Return the [X, Y] coordinate for the center point of the cell that contains the specified text.  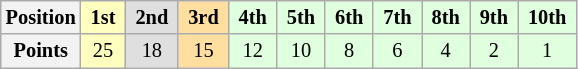
5th [301, 17]
6th [349, 17]
18 [152, 51]
25 [104, 51]
Position [41, 17]
4 [446, 51]
7th [397, 17]
1 [547, 51]
6 [397, 51]
8 [349, 51]
10 [301, 51]
10th [547, 17]
15 [203, 51]
4th [253, 17]
8th [446, 17]
9th [494, 17]
Points [41, 51]
1st [104, 17]
2nd [152, 17]
12 [253, 51]
3rd [203, 17]
2 [494, 51]
